Detect which cell encompasses the target text, then output its [X, Y] center coordinate. 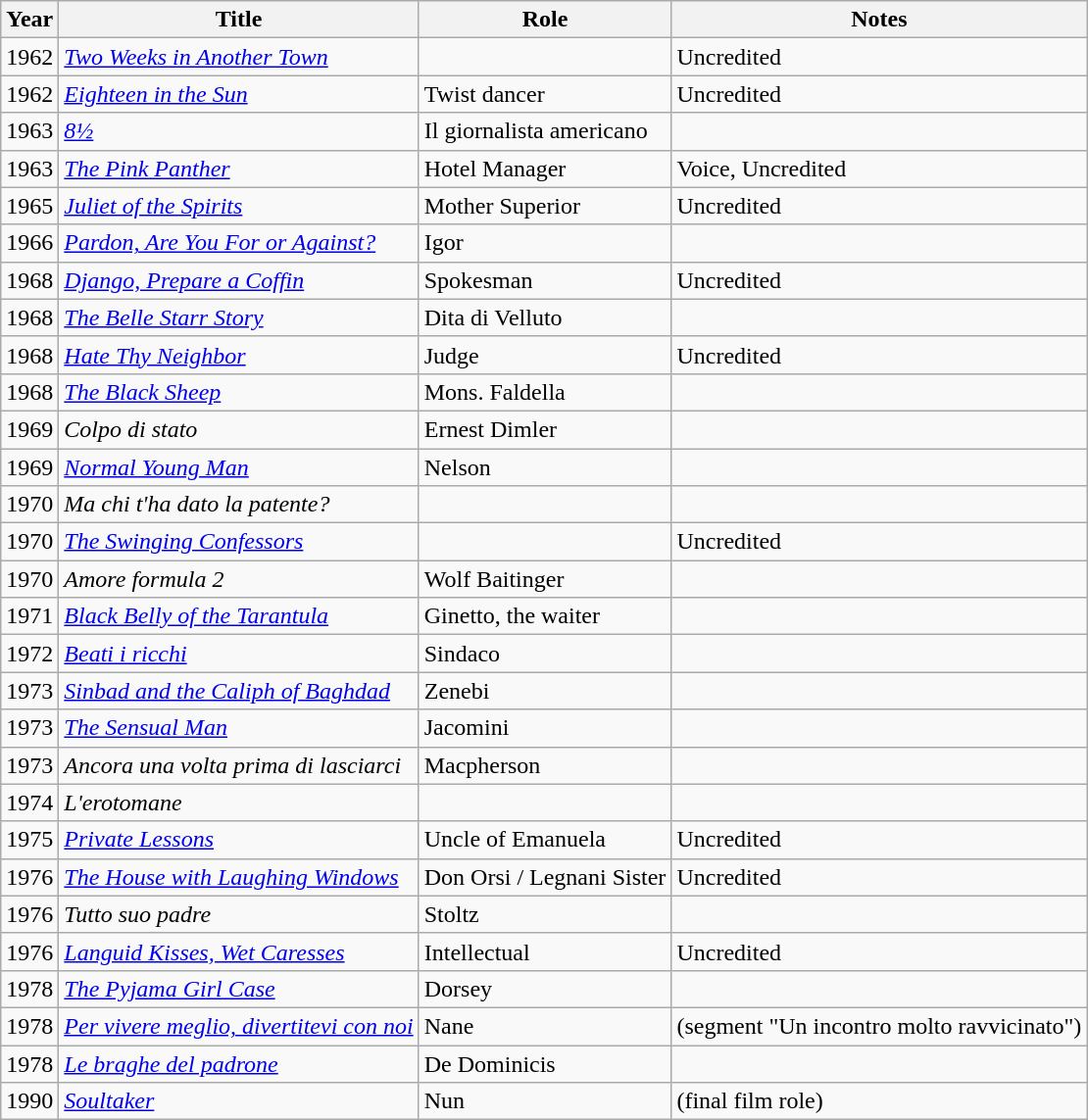
(segment "Un incontro molto ravvicinato") [879, 1026]
Mother Superior [545, 206]
Title [239, 20]
Stoltz [545, 914]
Nun [545, 1101]
Per vivere meglio, divertitevi con noi [239, 1026]
The Black Sheep [239, 392]
1974 [29, 803]
Ernest Dimler [545, 429]
Judge [545, 355]
Spokesman [545, 280]
The Swinging Confessors [239, 542]
Sindaco [545, 654]
Nelson [545, 467]
Tutto suo padre [239, 914]
Hotel Manager [545, 169]
Twist dancer [545, 94]
Role [545, 20]
Mons. Faldella [545, 392]
Dorsey [545, 989]
The Pyjama Girl Case [239, 989]
1965 [29, 206]
Soultaker [239, 1101]
Ancora una volta prima di lasciarci [239, 765]
1972 [29, 654]
Voice, Uncredited [879, 169]
1971 [29, 616]
Igor [545, 243]
Two Weeks in Another Town [239, 57]
Intellectual [545, 951]
Notes [879, 20]
1975 [29, 840]
Juliet of the Spirits [239, 206]
Sinbad and the Caliph of Baghdad [239, 691]
Zenebi [545, 691]
Jacomini [545, 728]
Ma chi t'ha dato la patente? [239, 505]
Black Belly of the Tarantula [239, 616]
Nane [545, 1026]
Colpo di stato [239, 429]
Normal Young Man [239, 467]
1990 [29, 1101]
Django, Prepare a Coffin [239, 280]
Hate Thy Neighbor [239, 355]
Amore formula 2 [239, 579]
Year [29, 20]
1966 [29, 243]
The Sensual Man [239, 728]
Ginetto, the waiter [545, 616]
(final film role) [879, 1101]
Uncle of Emanuela [545, 840]
De Dominicis [545, 1063]
8½ [239, 131]
Beati i ricchi [239, 654]
Dita di Velluto [545, 317]
Eighteen in the Sun [239, 94]
The Belle Starr Story [239, 317]
The Pink Panther [239, 169]
L'erotomane [239, 803]
Wolf Baitinger [545, 579]
The House with Laughing Windows [239, 877]
Le braghe del padrone [239, 1063]
Macpherson [545, 765]
Languid Kisses, Wet Caresses [239, 951]
Il giornalista americano [545, 131]
Pardon, Are You For or Against? [239, 243]
Private Lessons [239, 840]
Don Orsi / Legnani Sister [545, 877]
